Output the (x, y) coordinate of the center of the cell containing the given text.  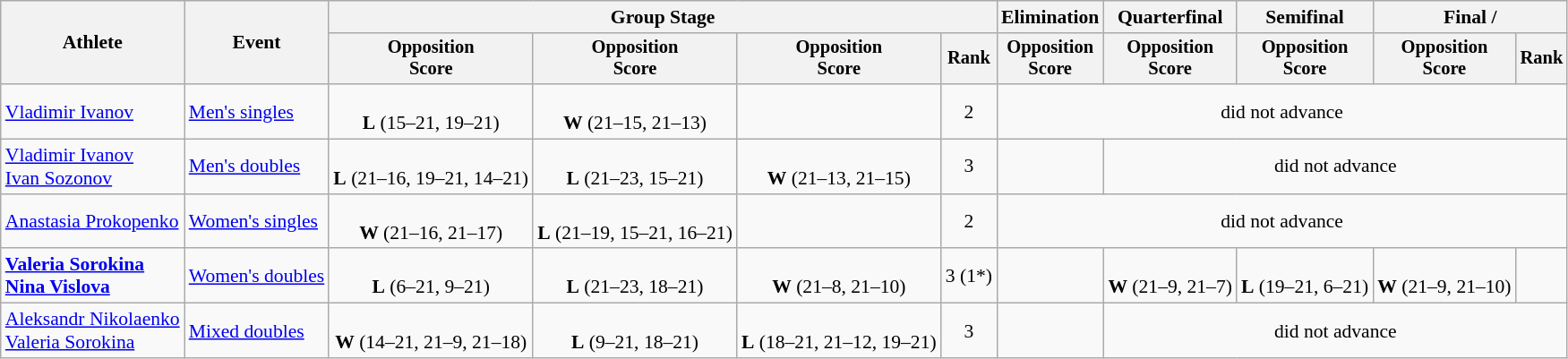
W (14–21, 21–9, 21–18) (431, 331)
Athlete (93, 43)
Valeria SorokinaNina Vislova (93, 276)
Group Stage (663, 17)
Final / (1470, 17)
Semifinal (1305, 17)
Elimination (1050, 17)
L (21–23, 15–21) (635, 167)
L (21–16, 19–21, 14–21) (431, 167)
L (6–21, 9–21) (431, 276)
Vladimir IvanovIvan Sozonov (93, 167)
Vladimir Ivanov (93, 111)
W (21–8, 21–10) (839, 276)
L (18–21, 21–12, 19–21) (839, 331)
Anastasia Prokopenko (93, 222)
Women's singles (257, 222)
L (19–21, 6–21) (1305, 276)
L (9–21, 18–21) (635, 331)
W (21–16, 21–17) (431, 222)
Mixed doubles (257, 331)
Women's doubles (257, 276)
3 (1*) (969, 276)
W (21–13, 21–15) (839, 167)
Quarterfinal (1170, 17)
Men's singles (257, 111)
Event (257, 43)
W (21–15, 21–13) (635, 111)
W (21–9, 21–7) (1170, 276)
W (21–9, 21–10) (1444, 276)
Aleksandr NikolaenkoValeria Sorokina (93, 331)
Men's doubles (257, 167)
L (21–23, 18–21) (635, 276)
L (15–21, 19–21) (431, 111)
L (21–19, 15–21, 16–21) (635, 222)
